For the text-containing cell, return its midpoint in (X, Y) coordinate format. 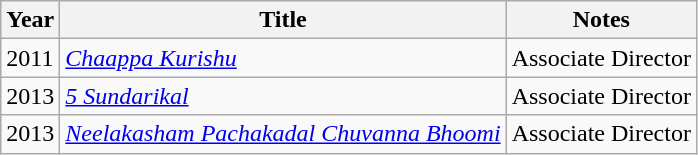
5 Sundarikal (283, 96)
Chaappa Kurishu (283, 58)
Title (283, 20)
Year (30, 20)
Neelakasham Pachakadal Chuvanna Bhoomi (283, 134)
2011 (30, 58)
Notes (601, 20)
